Detect which cell encompasses the target text, then output its [x, y] center coordinate. 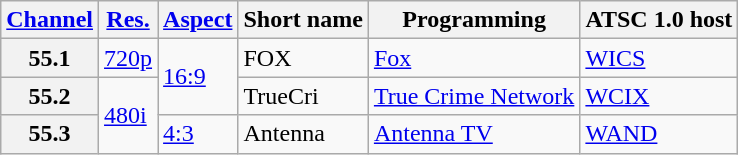
FOX [303, 58]
4:3 [198, 134]
480i [128, 115]
Antenna TV [474, 134]
Channel [50, 20]
Res. [128, 20]
WAND [659, 134]
16:9 [198, 77]
WCIX [659, 96]
55.2 [50, 96]
Fox [474, 58]
TrueCri [303, 96]
True Crime Network [474, 96]
55.3 [50, 134]
WICS [659, 58]
Programming [474, 20]
ATSC 1.0 host [659, 20]
Short name [303, 20]
55.1 [50, 58]
720p [128, 58]
Aspect [198, 20]
Antenna [303, 134]
